Locate the cell with the specified text and output its (x, y) center coordinate. 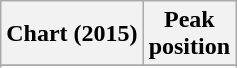
Peak position (189, 34)
Chart (2015) (72, 34)
